Scan for the cell matching the given text and deliver its (x, y) coordinate at center. 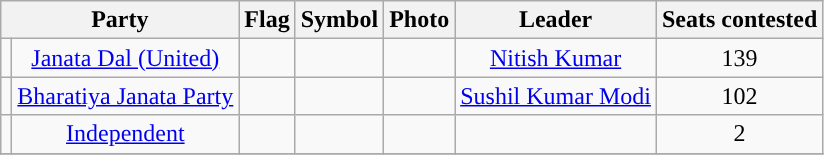
Bharatiya Janata Party (126, 96)
Sushil Kumar Modi (556, 96)
Flag (267, 20)
Leader (556, 20)
Independent (126, 134)
Photo (420, 20)
2 (739, 134)
Seats contested (739, 20)
Nitish Kumar (556, 58)
139 (739, 58)
Symbol (339, 20)
Party (120, 20)
102 (739, 96)
Janata Dal (United) (126, 58)
